Return the [X, Y] coordinate for the center point of the cell that contains the specified text.  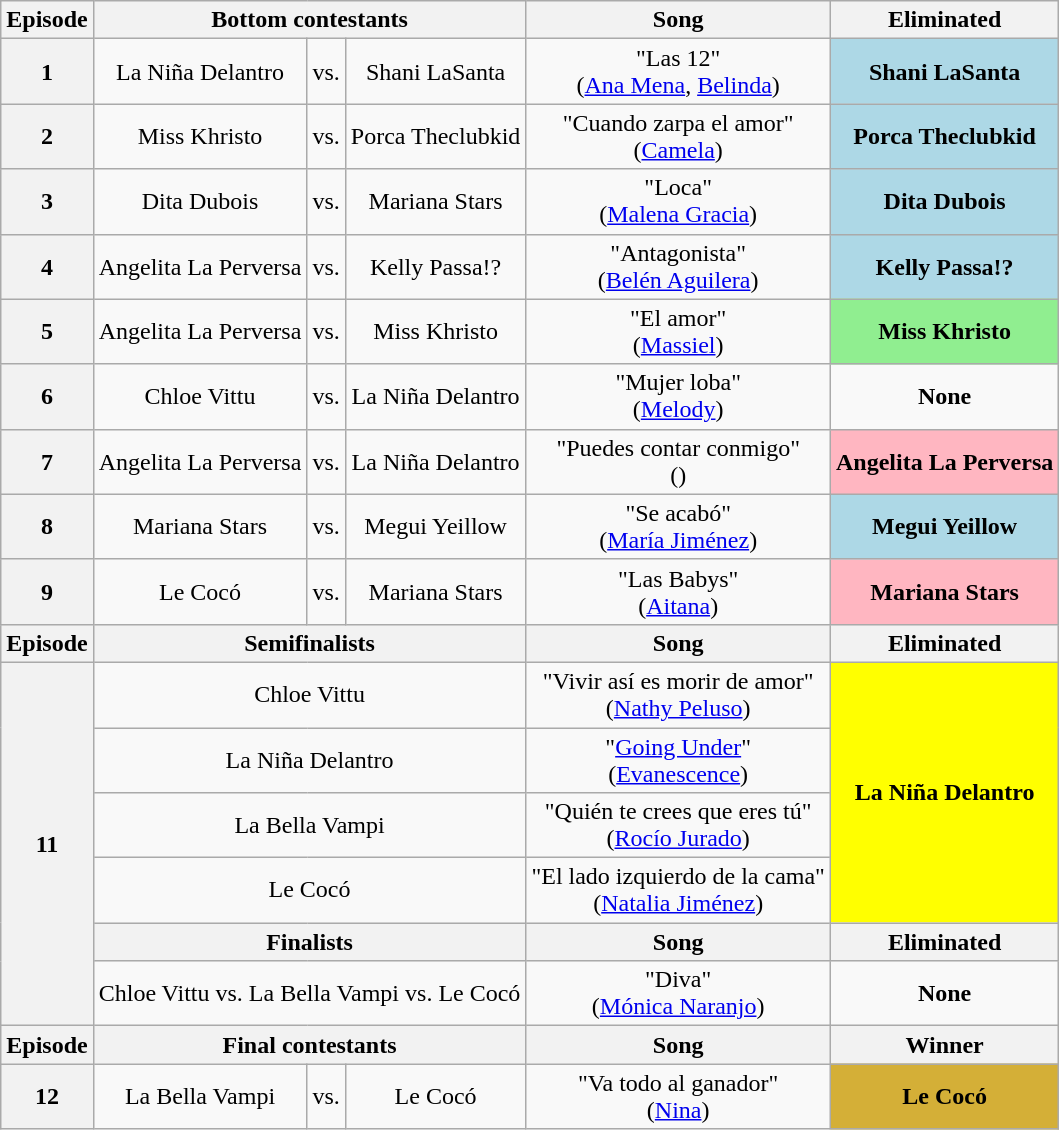
7 [47, 462]
6 [47, 396]
"Las 12"(Ana Mena, Belinda) [678, 72]
2 [47, 136]
4 [47, 266]
"Va todo al ganador"(Nina) [678, 1096]
Winner [944, 1045]
Semifinalists [310, 643]
5 [47, 332]
3 [47, 202]
12 [47, 1096]
"Cuando zarpa el amor"(Camela) [678, 136]
"Mujer loba"(Melody) [678, 396]
Bottom contestants [310, 20]
"Going Under"(Evanescence) [678, 760]
Chloe Vittu vs. La Bella Vampi vs. Le Cocó [310, 994]
1 [47, 72]
9 [47, 592]
Finalists [310, 942]
"El lado izquierdo de la cama"(Natalia Jiménez) [678, 890]
8 [47, 526]
"Las Babys"(Aitana) [678, 592]
"Diva"(Mónica Naranjo) [678, 994]
11 [47, 844]
"Se acabó"(María Jiménez) [678, 526]
"Puedes contar conmigo"() [678, 462]
"Quién te crees que eres tú"(Rocío Jurado) [678, 826]
"Loca"(Malena Gracia) [678, 202]
"El amor"(Massiel) [678, 332]
"Antagonista"(Belén Aguilera) [678, 266]
Final contestants [310, 1045]
"Vivir así es morir de amor"(Nathy Peluso) [678, 694]
